For the text-containing cell, return its midpoint in (x, y) coordinate format. 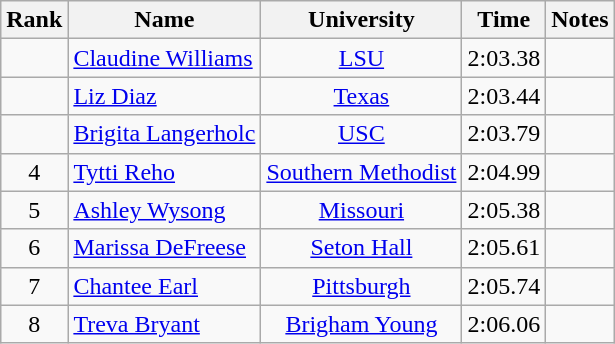
Tytti Reho (164, 172)
Chantee Earl (164, 286)
5 (34, 210)
2:03.38 (504, 58)
2:04.99 (504, 172)
Claudine Williams (164, 58)
4 (34, 172)
University (362, 20)
Notes (580, 20)
2:03.44 (504, 96)
Texas (362, 96)
Ashley Wysong (164, 210)
2:05.61 (504, 248)
Name (164, 20)
Marissa DeFreese (164, 248)
Pittsburgh (362, 286)
2:05.38 (504, 210)
2:03.79 (504, 134)
LSU (362, 58)
USC (362, 134)
Liz Diaz (164, 96)
2:05.74 (504, 286)
8 (34, 324)
7 (34, 286)
Rank (34, 20)
2:06.06 (504, 324)
Southern Methodist (362, 172)
Brigham Young (362, 324)
Missouri (362, 210)
Treva Bryant (164, 324)
6 (34, 248)
Time (504, 20)
Seton Hall (362, 248)
Brigita Langerholc (164, 134)
